Locate the cell with the specified text and output its [x, y] center coordinate. 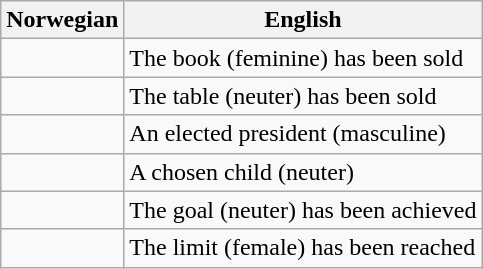
Norwegian [62, 20]
The limit (female) has been reached [303, 248]
The table (neuter) has been sold [303, 96]
An elected president (masculine) [303, 134]
The book (feminine) has been sold [303, 58]
A chosen child (neuter) [303, 172]
English [303, 20]
The goal (neuter) has been achieved [303, 210]
